Scan for the cell matching the given text and deliver its (x, y) coordinate at center. 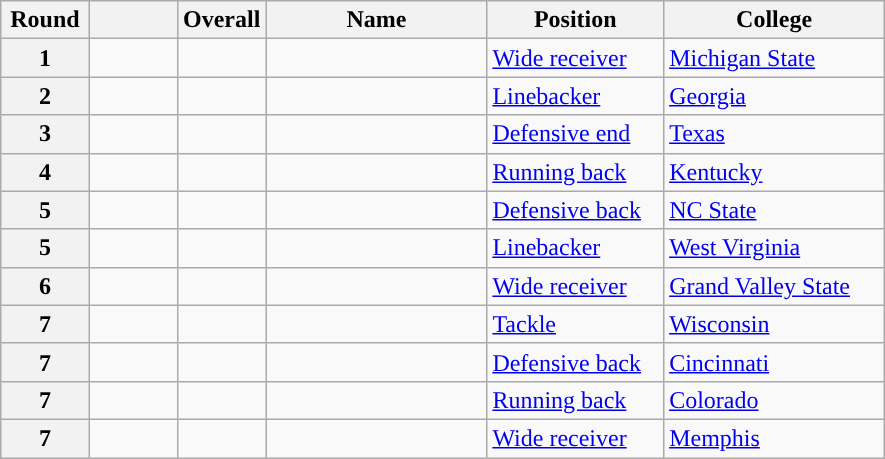
College (774, 20)
Defensive end (576, 134)
Cincinnati (774, 362)
3 (45, 134)
Round (45, 20)
Colorado (774, 400)
Tackle (576, 324)
4 (45, 172)
Name (376, 20)
West Virginia (774, 248)
2 (45, 96)
Overall (222, 20)
Texas (774, 134)
Wisconsin (774, 324)
Kentucky (774, 172)
Memphis (774, 438)
Michigan State (774, 58)
Position (576, 20)
Grand Valley State (774, 286)
NC State (774, 210)
Georgia (774, 96)
6 (45, 286)
1 (45, 58)
